Provide the (x, y) coordinate of the cell's center where the given text is located.  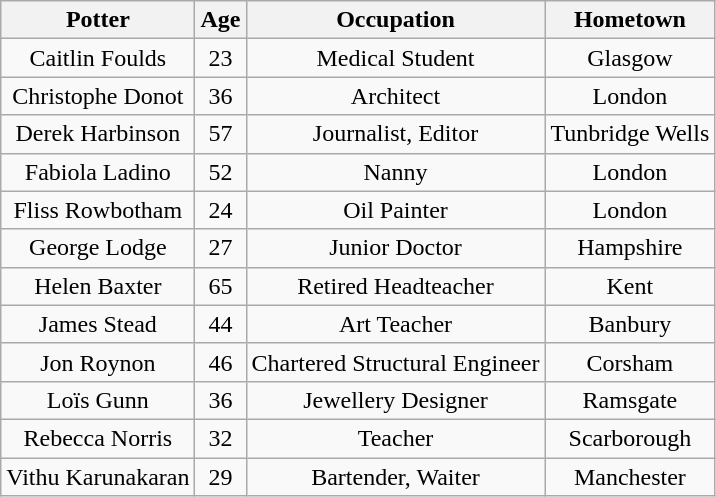
Kent (630, 286)
Jewellery Designer (396, 400)
32 (220, 438)
Hometown (630, 20)
Jon Roynon (98, 362)
Fliss Rowbotham (98, 210)
Nanny (396, 172)
Banbury (630, 324)
Art Teacher (396, 324)
Potter (98, 20)
24 (220, 210)
23 (220, 58)
Scarborough (630, 438)
Ramsgate (630, 400)
Medical Student (396, 58)
Tunbridge Wells (630, 134)
James Stead (98, 324)
Retired Headteacher (396, 286)
Derek Harbinson (98, 134)
Manchester (630, 477)
Rebecca Norris (98, 438)
Fabiola Ladino (98, 172)
52 (220, 172)
29 (220, 477)
Vithu Karunakaran (98, 477)
George Lodge (98, 248)
Helen Baxter (98, 286)
65 (220, 286)
Architect (396, 96)
Loïs Gunn (98, 400)
Glasgow (630, 58)
Junior Doctor (396, 248)
Oil Painter (396, 210)
46 (220, 362)
57 (220, 134)
Journalist, Editor (396, 134)
Bartender, Waiter (396, 477)
Corsham (630, 362)
Age (220, 20)
Teacher (396, 438)
Occupation (396, 20)
44 (220, 324)
Hampshire (630, 248)
27 (220, 248)
Chartered Structural Engineer (396, 362)
Christophe Donot (98, 96)
Caitlin Foulds (98, 58)
